Locate the cell with the specified text and output its [X, Y] center coordinate. 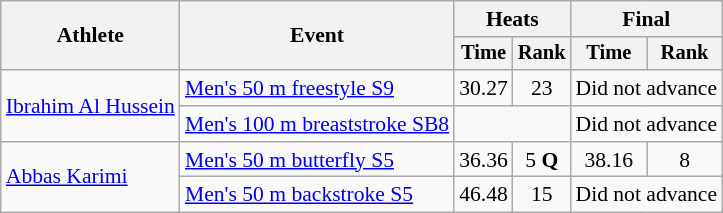
30.27 [484, 88]
Ibrahim Al Hussein [90, 106]
15 [542, 195]
Men's 50 m freestyle S9 [317, 88]
Event [317, 36]
Abbas Karimi [90, 178]
Men's 100 m breaststroke SB8 [317, 124]
Athlete [90, 36]
38.16 [608, 160]
Final [646, 19]
Men's 50 m butterfly S5 [317, 160]
Men's 50 m backstroke S5 [317, 195]
46.48 [484, 195]
36.36 [484, 160]
5 Q [542, 160]
Heats [512, 19]
23 [542, 88]
8 [684, 160]
